Locate the cell with the specified text and output its (X, Y) center coordinate. 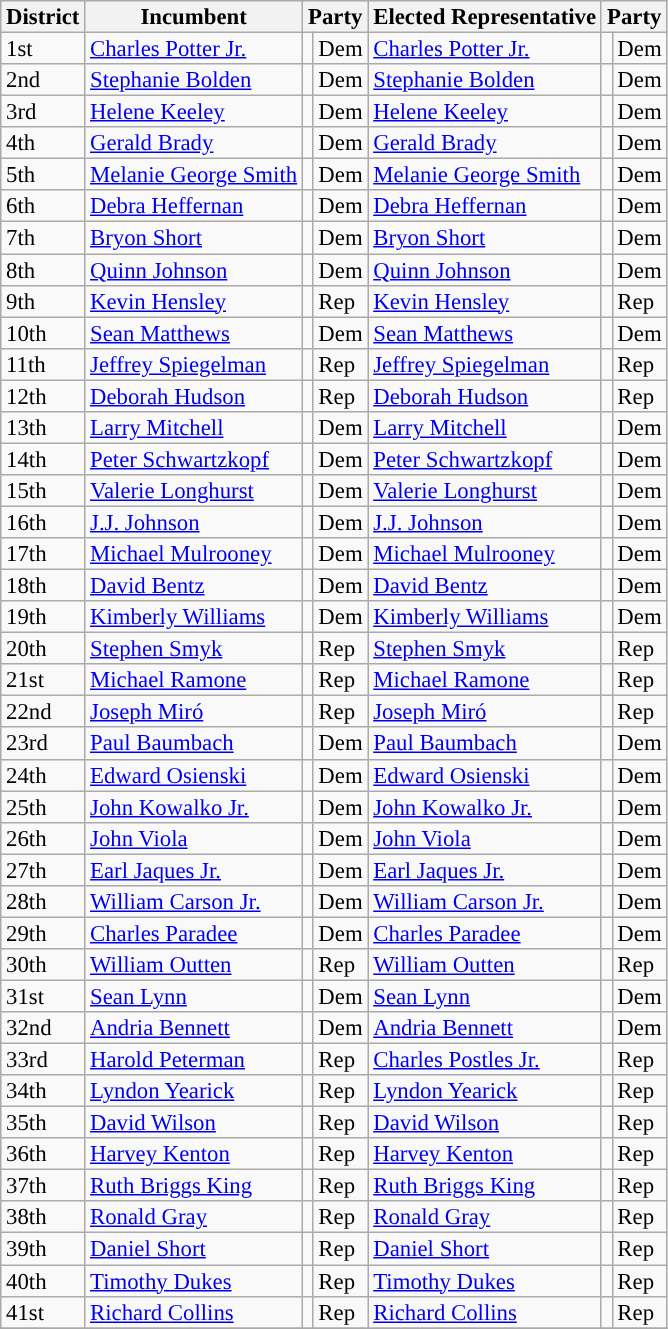
5th (43, 175)
15th (43, 491)
2nd (43, 80)
Charles Postles Jr. (485, 1060)
20th (43, 649)
4th (43, 143)
11th (43, 364)
17th (43, 554)
27th (43, 870)
12th (43, 396)
8th (43, 270)
38th (43, 1218)
23rd (43, 744)
37th (43, 1186)
13th (43, 428)
32nd (43, 1028)
24th (43, 775)
35th (43, 1123)
26th (43, 838)
7th (43, 238)
31st (43, 996)
40th (43, 1281)
Harold Peterman (194, 1060)
33rd (43, 1060)
41st (43, 1312)
1st (43, 49)
16th (43, 522)
39th (43, 1249)
34th (43, 1091)
36th (43, 1154)
Incumbent (194, 17)
29th (43, 933)
14th (43, 459)
30th (43, 965)
18th (43, 586)
District (43, 17)
9th (43, 301)
6th (43, 206)
25th (43, 807)
3rd (43, 112)
Elected Representative (485, 17)
22nd (43, 712)
28th (43, 902)
19th (43, 617)
21st (43, 680)
10th (43, 333)
